Identify which cell holds the provided text, then report its [x, y] central coordinate. 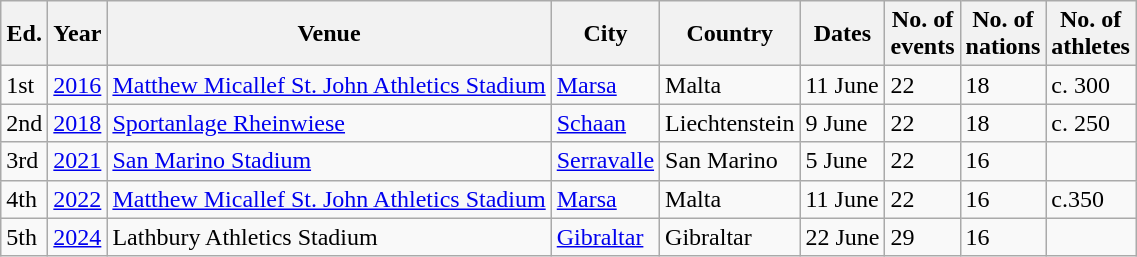
Dates [842, 34]
c.350 [1091, 199]
City [605, 34]
Schaan [605, 123]
c. 300 [1091, 85]
4th [24, 199]
2018 [78, 123]
No. ofnations [1003, 34]
2021 [78, 161]
Sportanlage Rheinwiese [329, 123]
5th [24, 237]
Venue [329, 34]
2022 [78, 199]
Ed. [24, 34]
29 [922, 237]
9 June [842, 123]
San Marino [730, 161]
Liechtenstein [730, 123]
No. ofathletes [1091, 34]
Serravalle [605, 161]
1st [24, 85]
Year [78, 34]
c. 250 [1091, 123]
Country [730, 34]
2nd [24, 123]
2024 [78, 237]
San Marino Stadium [329, 161]
Lathbury Athletics Stadium [329, 237]
5 June [842, 161]
22 June [842, 237]
2016 [78, 85]
No. ofevents [922, 34]
3rd [24, 161]
